Search for the cell housing the specified text and yield its [x, y] center coordinate. 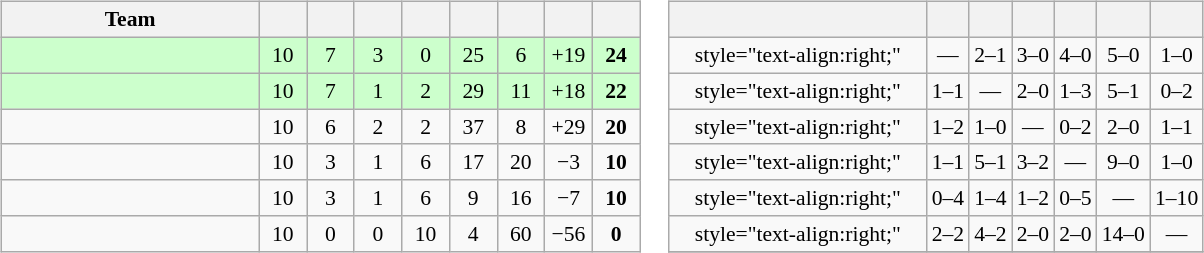
16 [521, 198]
4–0 [1076, 55]
−56 [569, 234]
+19 [569, 55]
3–0 [1034, 55]
4 [473, 234]
Team [130, 20]
−7 [569, 198]
4–2 [990, 234]
14–0 [1124, 234]
1–4 [990, 198]
5–0 [1124, 55]
−3 [569, 162]
2–1 [990, 55]
17 [473, 162]
25 [473, 55]
9 [473, 198]
1–10 [1176, 198]
0–5 [1076, 198]
9–0 [1124, 162]
+29 [569, 127]
22 [616, 91]
1–3 [1076, 91]
29 [473, 91]
3–2 [1034, 162]
11 [521, 91]
60 [521, 234]
2–2 [948, 234]
24 [616, 55]
0–4 [948, 198]
8 [521, 127]
+18 [569, 91]
37 [473, 127]
